Pinpoint the cell where the given text exists, returning its (x, y) midpoint coordinate. 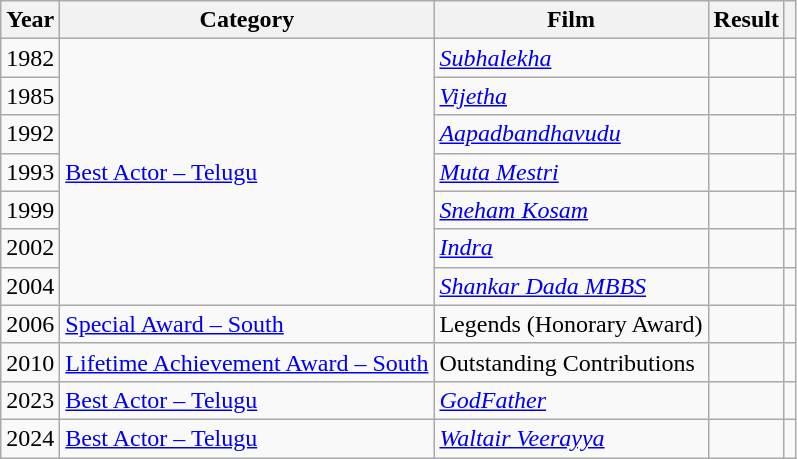
1992 (30, 134)
1993 (30, 172)
Category (247, 20)
2010 (30, 362)
1999 (30, 210)
Year (30, 20)
Shankar Dada MBBS (571, 286)
Waltair Veerayya (571, 438)
2002 (30, 248)
2024 (30, 438)
Subhalekha (571, 58)
Legends (Honorary Award) (571, 324)
2006 (30, 324)
Sneham Kosam (571, 210)
Special Award – South (247, 324)
Aapadbandhavudu (571, 134)
2004 (30, 286)
GodFather (571, 400)
Lifetime Achievement Award – South (247, 362)
1982 (30, 58)
Indra (571, 248)
Film (571, 20)
Muta Mestri (571, 172)
Result (746, 20)
Outstanding Contributions (571, 362)
Vijetha (571, 96)
1985 (30, 96)
2023 (30, 400)
